Locate the cell with the specified text and output its (X, Y) center coordinate. 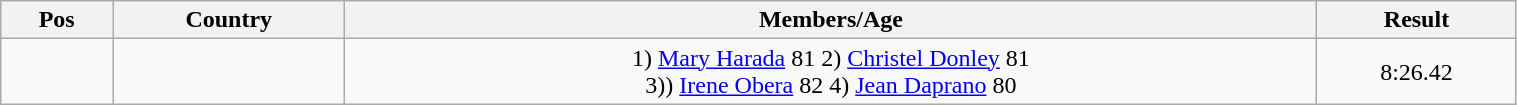
Result (1416, 20)
1) Mary Harada 81 2) Christel Donley 813)) Irene Obera 82 4) Jean Daprano 80 (831, 72)
8:26.42 (1416, 72)
Country (229, 20)
Members/Age (831, 20)
Pos (57, 20)
